Identify which cell holds the provided text, then report its (X, Y) central coordinate. 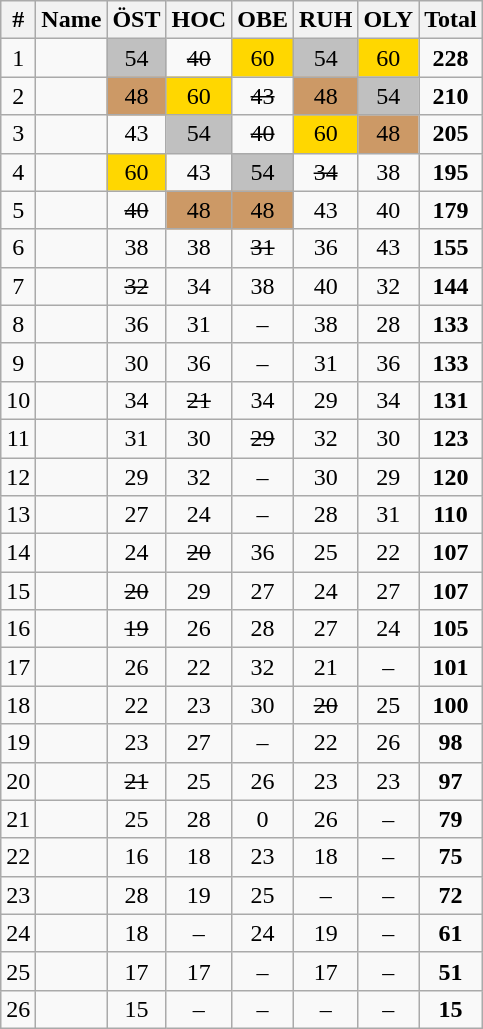
0 (263, 819)
1 (18, 58)
2 (18, 96)
123 (451, 438)
13 (18, 515)
228 (451, 58)
105 (451, 629)
OBE (263, 20)
ÖST (136, 20)
Name (72, 20)
12 (18, 477)
10 (18, 400)
100 (451, 705)
210 (451, 96)
7 (18, 286)
79 (451, 819)
144 (451, 286)
HOC (199, 20)
RUH (325, 20)
14 (18, 553)
101 (451, 667)
3 (18, 134)
6 (18, 248)
179 (451, 210)
61 (451, 933)
51 (451, 971)
97 (451, 781)
110 (451, 515)
OLY (388, 20)
Total (451, 20)
205 (451, 134)
72 (451, 895)
9 (18, 362)
120 (451, 477)
11 (18, 438)
5 (18, 210)
4 (18, 172)
8 (18, 324)
195 (451, 172)
# (18, 20)
131 (451, 400)
75 (451, 857)
155 (451, 248)
98 (451, 743)
